Identify which cell holds the provided text, then report its [X, Y] central coordinate. 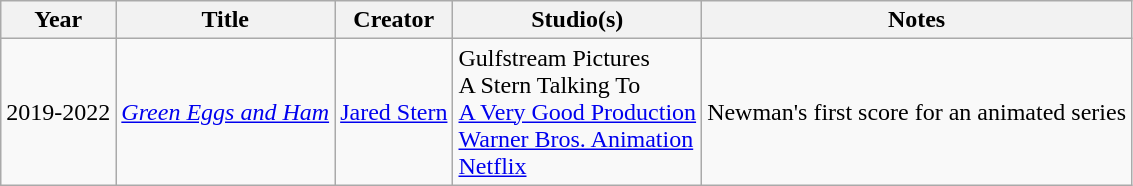
Newman's first score for an animated series [917, 112]
Year [58, 20]
Creator [394, 20]
Studio(s) [578, 20]
Notes [917, 20]
2019-2022 [58, 112]
Green Eggs and Ham [226, 112]
Title [226, 20]
Gulfstream PicturesA Stern Talking ToA Very Good ProductionWarner Bros. AnimationNetflix [578, 112]
Jared Stern [394, 112]
